Scan for the cell matching the given text and deliver its (x, y) coordinate at center. 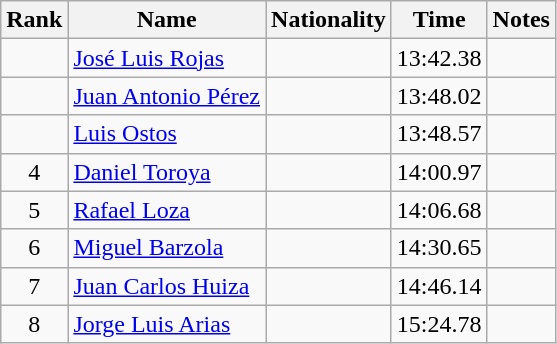
José Luis Rojas (167, 58)
Luis Ostos (167, 134)
13:48.57 (439, 134)
14:30.65 (439, 248)
Name (167, 20)
Miguel Barzola (167, 248)
Time (439, 20)
Jorge Luis Arias (167, 324)
14:00.97 (439, 172)
14:06.68 (439, 210)
Daniel Toroya (167, 172)
4 (34, 172)
14:46.14 (439, 286)
6 (34, 248)
Rank (34, 20)
15:24.78 (439, 324)
13:48.02 (439, 96)
Rafael Loza (167, 210)
5 (34, 210)
Notes (521, 20)
Juan Carlos Huiza (167, 286)
13:42.38 (439, 58)
8 (34, 324)
7 (34, 286)
Juan Antonio Pérez (167, 96)
Nationality (329, 20)
